Return the (X, Y) coordinate for the center point of the cell that contains the specified text.  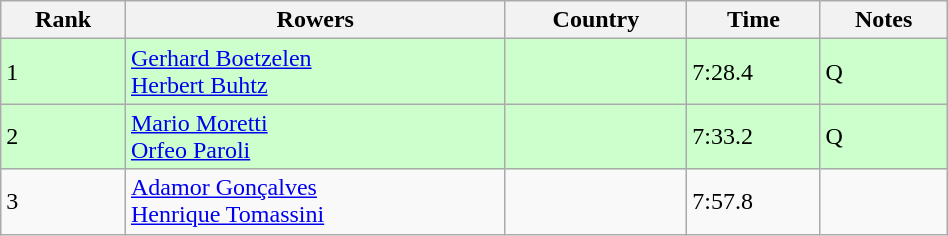
7:33.2 (754, 136)
Rowers (315, 20)
7:28.4 (754, 72)
Gerhard BoetzelenHerbert Buhtz (315, 72)
Rank (64, 20)
7:57.8 (754, 202)
Notes (884, 20)
Time (754, 20)
1 (64, 72)
Adamor GonçalvesHenrique Tomassini (315, 202)
Mario MorettiOrfeo Paroli (315, 136)
3 (64, 202)
2 (64, 136)
Country (596, 20)
